Pinpoint the cell where the given text exists, returning its [x, y] midpoint coordinate. 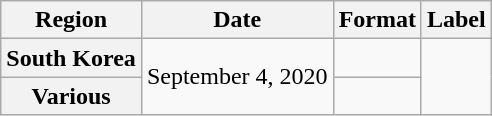
September 4, 2020 [237, 77]
Label [456, 20]
Region [72, 20]
Format [377, 20]
Various [72, 96]
South Korea [72, 58]
Date [237, 20]
